Capture the cell that displays the provided text and extract its (x, y) central coordinate. 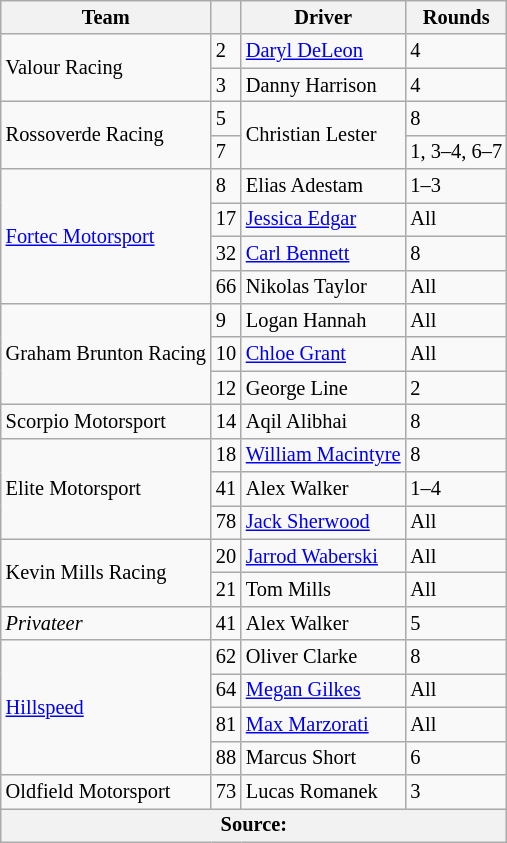
Daryl DeLeon (324, 51)
1–4 (456, 489)
Kevin Mills Racing (106, 572)
14 (226, 421)
9 (226, 320)
George Line (324, 388)
21 (226, 589)
88 (226, 758)
Oliver Clarke (324, 657)
Marcus Short (324, 758)
Nikolas Taylor (324, 287)
81 (226, 724)
Team (106, 17)
Fortec Motorsport (106, 236)
12 (226, 388)
62 (226, 657)
Oldfield Motorsport (106, 791)
Hillspeed (106, 708)
William Macintyre (324, 455)
Elias Adestam (324, 186)
Privateer (106, 623)
66 (226, 287)
1–3 (456, 186)
78 (226, 522)
Chloe Grant (324, 354)
Danny Harrison (324, 85)
Valour Racing (106, 68)
Tom Mills (324, 589)
Rounds (456, 17)
Graham Brunton Racing (106, 354)
Driver (324, 17)
Elite Motorsport (106, 488)
Jessica Edgar (324, 219)
Max Marzorati (324, 724)
64 (226, 690)
Jack Sherwood (324, 522)
7 (226, 152)
Carl Bennett (324, 253)
Lucas Romanek (324, 791)
Rossoverde Racing (106, 134)
Jarrod Waberski (324, 556)
Logan Hannah (324, 320)
18 (226, 455)
1, 3–4, 6–7 (456, 152)
17 (226, 219)
6 (456, 758)
Christian Lester (324, 134)
20 (226, 556)
10 (226, 354)
32 (226, 253)
Scorpio Motorsport (106, 421)
Megan Gilkes (324, 690)
Aqil Alibhai (324, 421)
73 (226, 791)
Source: (254, 825)
